For the text-containing cell, return its midpoint in (X, Y) coordinate format. 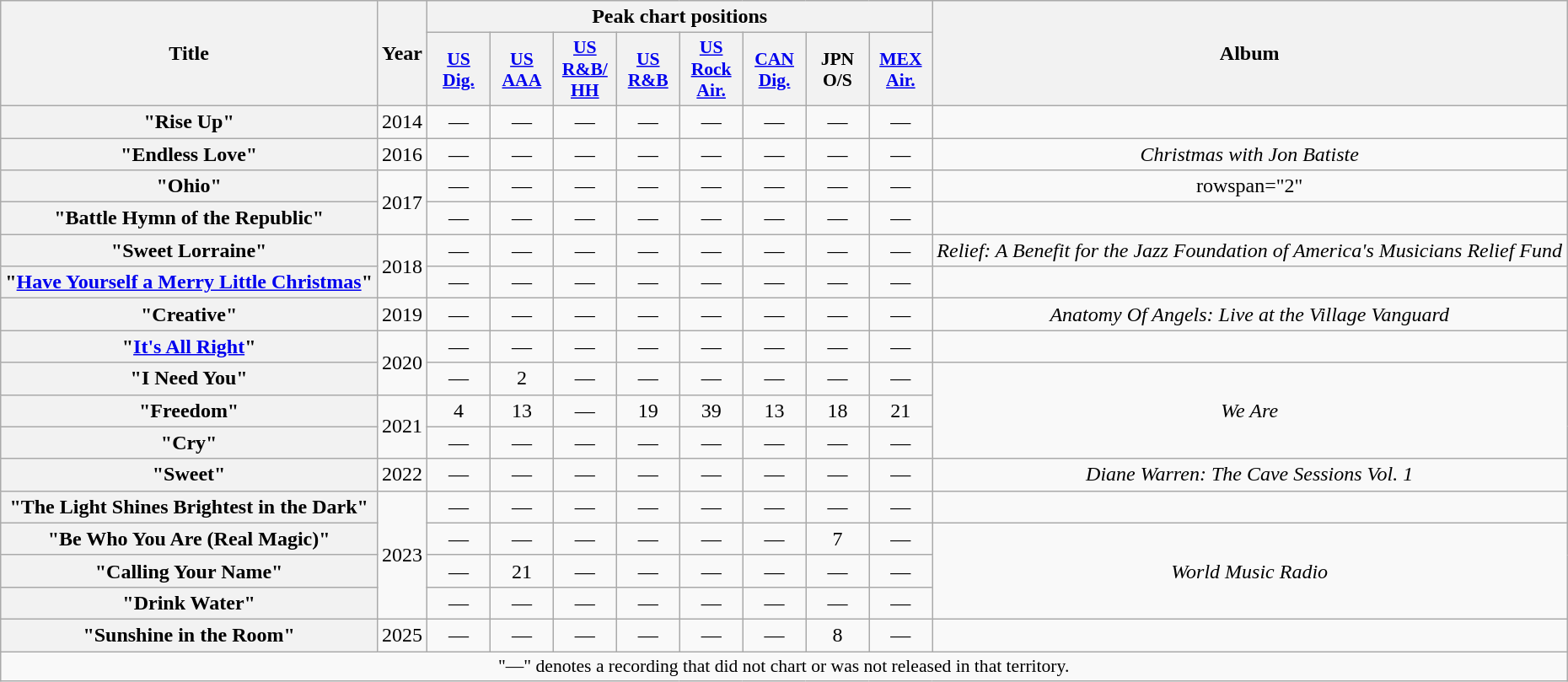
USAAA (521, 69)
2023 (401, 555)
Anatomy Of Angels: Live at the Village Vanguard (1249, 314)
Year (401, 54)
2016 (401, 154)
2025 (401, 635)
"Sweet" (189, 475)
"Rise Up" (189, 121)
"Have Yourself a Merry Little Christmas" (189, 282)
"Freedom" (189, 411)
Christmas with Jon Batiste (1249, 154)
Relief: A Benefit for the Jazz Foundation of America's Musicians Relief Fund (1249, 250)
"Ohio" (189, 186)
Title (189, 54)
18 (838, 411)
"It's All Right" (189, 346)
39 (712, 411)
"Creative" (189, 314)
MEXAir. (900, 69)
World Music Radio (1249, 571)
"The Light Shines Brightest in the Dark" (189, 507)
USR&B/HH (585, 69)
"Be Who You Are (Real Magic)" (189, 539)
JPNO/S (838, 69)
"I Need You" (189, 379)
"Sunshine in the Room" (189, 635)
Peak chart positions (679, 17)
2 (521, 379)
2018 (401, 266)
Diane Warren: The Cave Sessions Vol. 1 (1249, 475)
2022 (401, 475)
2020 (401, 362)
7 (838, 539)
"—" denotes a recording that did not chart or was not released in that territory. (784, 666)
"Sweet Lorraine" (189, 250)
2019 (401, 314)
2014 (401, 121)
"Calling Your Name" (189, 571)
2021 (401, 427)
We Are (1249, 411)
USRockAir. (712, 69)
rowspan="2" (1249, 186)
"Endless Love" (189, 154)
"Cry" (189, 443)
8 (838, 635)
"Drink Water" (189, 603)
USR&B (647, 69)
4 (459, 411)
19 (647, 411)
Album (1249, 54)
CANDig. (774, 69)
2017 (401, 202)
"Battle Hymn of the Republic" (189, 218)
USDig. (459, 69)
